For the text-containing cell, return its midpoint in (x, y) coordinate format. 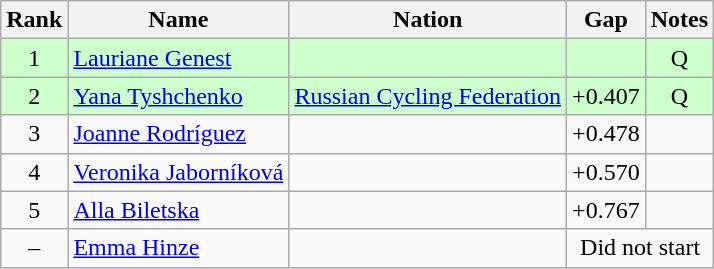
+0.767 (606, 210)
Nation (428, 20)
Veronika Jaborníková (178, 172)
Russian Cycling Federation (428, 96)
Gap (606, 20)
Notes (679, 20)
Emma Hinze (178, 248)
1 (34, 58)
Did not start (640, 248)
5 (34, 210)
Joanne Rodríguez (178, 134)
3 (34, 134)
Yana Tyshchenko (178, 96)
+0.478 (606, 134)
Lauriane Genest (178, 58)
Alla Biletska (178, 210)
2 (34, 96)
Rank (34, 20)
Name (178, 20)
+0.407 (606, 96)
4 (34, 172)
– (34, 248)
+0.570 (606, 172)
